Find where the given text appears and provide that cell's center as [X, Y] coordinate. 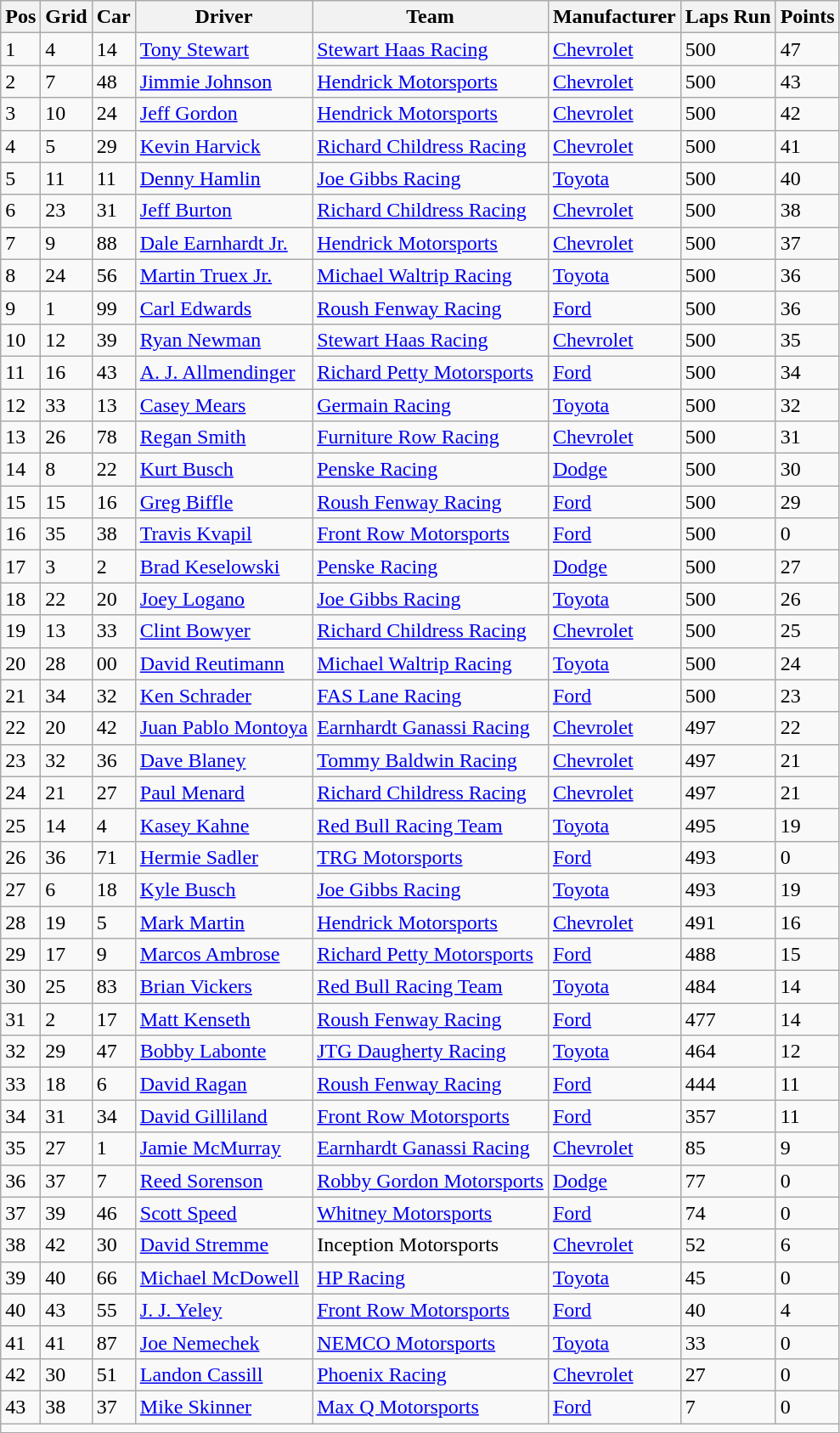
464 [728, 1052]
Casey Mears [223, 405]
99 [114, 307]
Furniture Row Racing [431, 437]
Kyle Busch [223, 889]
444 [728, 1084]
Clint Bowyer [223, 631]
Regan Smith [223, 437]
Juan Pablo Montoya [223, 728]
Scott Speed [223, 1213]
Michael McDowell [223, 1278]
48 [114, 82]
Germain Racing [431, 405]
Max Q Motorsports [431, 1407]
46 [114, 1213]
Whitney Motorsports [431, 1213]
HP Racing [431, 1278]
488 [728, 955]
56 [114, 275]
87 [114, 1342]
74 [728, 1213]
45 [728, 1278]
David Stremme [223, 1245]
David Ragan [223, 1084]
Tony Stewart [223, 49]
77 [728, 1181]
A. J. Allmendinger [223, 372]
491 [728, 922]
Phoenix Racing [431, 1374]
Reed Sorenson [223, 1181]
Inception Motorsports [431, 1245]
JTG Daugherty Racing [431, 1052]
Greg Biffle [223, 502]
Jamie McMurray [223, 1148]
83 [114, 987]
Driver [223, 17]
Robby Gordon Motorsports [431, 1181]
Dave Blaney [223, 760]
Joe Nemechek [223, 1342]
Mike Skinner [223, 1407]
Carl Edwards [223, 307]
Laps Run [728, 17]
TRG Motorsports [431, 857]
Pos [20, 17]
Brian Vickers [223, 987]
85 [728, 1148]
Marcos Ambrose [223, 955]
Mark Martin [223, 922]
Kasey Kahne [223, 825]
78 [114, 437]
Jeff Gordon [223, 114]
Ken Schrader [223, 696]
Hermie Sadler [223, 857]
Bobby Labonte [223, 1052]
Car [114, 17]
Jimmie Johnson [223, 82]
Tommy Baldwin Racing [431, 760]
Team [431, 17]
Travis Kvapil [223, 534]
Jeff Burton [223, 211]
David Reutimann [223, 663]
51 [114, 1374]
52 [728, 1245]
484 [728, 987]
Kurt Busch [223, 470]
00 [114, 663]
357 [728, 1116]
71 [114, 857]
Landon Cassill [223, 1374]
J. J. Yeley [223, 1310]
55 [114, 1310]
Dale Earnhardt Jr. [223, 243]
66 [114, 1278]
David Gilliland [223, 1116]
NEMCO Motorsports [431, 1342]
Manufacturer [614, 17]
Ryan Newman [223, 340]
Kevin Harvick [223, 146]
88 [114, 243]
Martin Truex Jr. [223, 275]
495 [728, 825]
Brad Keselowski [223, 567]
Matt Kenseth [223, 1019]
Denny Hamlin [223, 178]
FAS Lane Racing [431, 696]
477 [728, 1019]
Paul Menard [223, 793]
Points [807, 17]
Grid [66, 17]
Joey Logano [223, 599]
